Return the (X, Y) coordinate for the center point of the cell that contains the specified text.  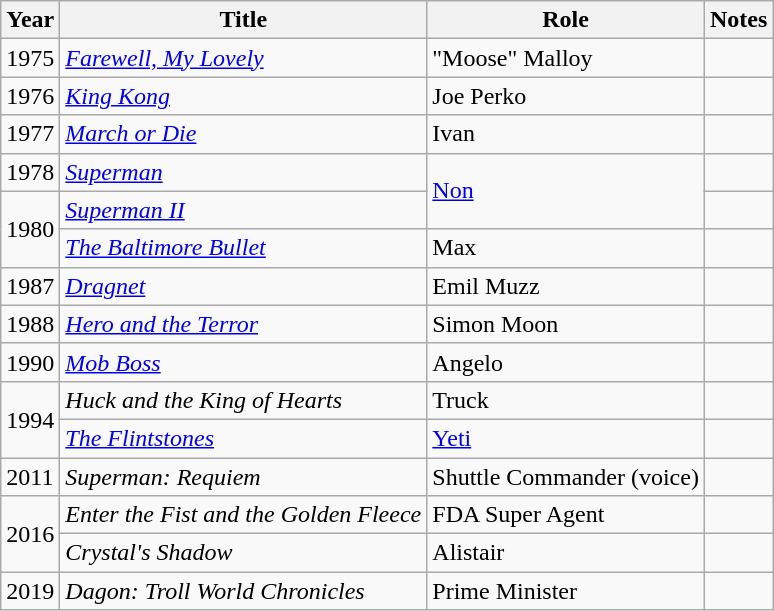
1987 (30, 286)
Hero and the Terror (244, 324)
The Flintstones (244, 438)
Non (566, 191)
1975 (30, 58)
Crystal's Shadow (244, 553)
1988 (30, 324)
Mob Boss (244, 362)
Max (566, 248)
Ivan (566, 134)
Yeti (566, 438)
Alistair (566, 553)
Dagon: Troll World Chronicles (244, 591)
Superman II (244, 210)
"Moose" Malloy (566, 58)
Notes (738, 20)
Dragnet (244, 286)
Emil Muzz (566, 286)
Superman: Requiem (244, 477)
Angelo (566, 362)
2019 (30, 591)
March or Die (244, 134)
Huck and the King of Hearts (244, 400)
1978 (30, 172)
Superman (244, 172)
1980 (30, 229)
FDA Super Agent (566, 515)
1977 (30, 134)
Year (30, 20)
2011 (30, 477)
Simon Moon (566, 324)
Shuttle Commander (voice) (566, 477)
Joe Perko (566, 96)
1990 (30, 362)
2016 (30, 534)
Enter the Fist and the Golden Fleece (244, 515)
Role (566, 20)
1994 (30, 419)
The Baltimore Bullet (244, 248)
Prime Minister (566, 591)
Title (244, 20)
King Kong (244, 96)
Farewell, My Lovely (244, 58)
1976 (30, 96)
Truck (566, 400)
